For the text-containing cell, return its midpoint in (X, Y) coordinate format. 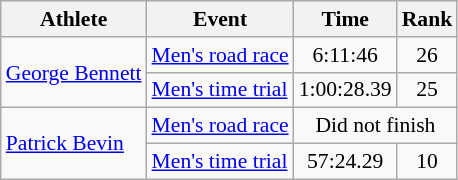
Rank (428, 19)
1:00:28.39 (346, 90)
Patrick Bevin (74, 144)
57:24.29 (346, 162)
Athlete (74, 19)
25 (428, 90)
Event (220, 19)
Did not finish (376, 126)
10 (428, 162)
George Bennett (74, 72)
Time (346, 19)
6:11:46 (346, 55)
26 (428, 55)
